Pinpoint the cell where the given text exists, returning its (X, Y) midpoint coordinate. 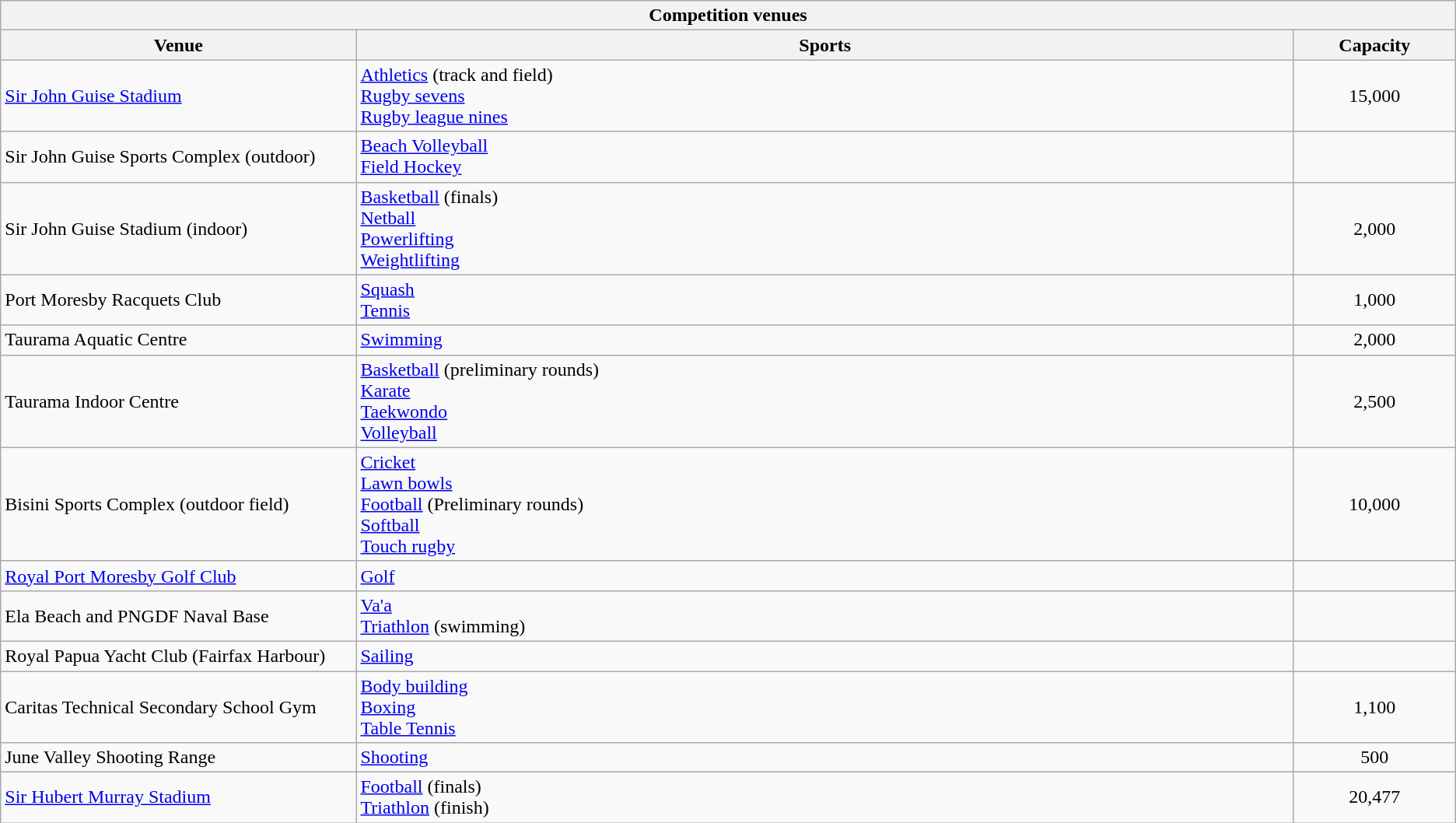
Sir John Guise Stadium (179, 96)
Golf (824, 576)
Body building Boxing Table Tennis (824, 706)
Caritas Technical Secondary School Gym (179, 706)
Capacity (1374, 45)
1,100 (1374, 706)
20,477 (1374, 798)
15,000 (1374, 96)
Va'a Triathlon (swimming) (824, 616)
500 (1374, 758)
Port Moresby Racquets Club (179, 300)
10,000 (1374, 504)
1,000 (1374, 300)
Sir Hubert Murray Stadium (179, 798)
Shooting (824, 758)
Football (finals) Triathlon (finish) (824, 798)
Athletics (track and field) Rugby sevens Rugby league nines (824, 96)
Basketball (finals) NetballPowerliftingWeightlifting (824, 229)
Sailing (824, 656)
Taurama Aquatic Centre (179, 340)
Sir John Guise Stadium (indoor) (179, 229)
2,500 (1374, 401)
Bisini Sports Complex (outdoor field) (179, 504)
Competition venues (728, 16)
Sir John Guise Sports Complex (outdoor) (179, 157)
Venue (179, 45)
Beach Volleyball Field Hockey (824, 157)
Ela Beach and PNGDF Naval Base (179, 616)
Royal Papua Yacht Club (Fairfax Harbour) (179, 656)
Taurama Indoor Centre (179, 401)
Sports (824, 45)
Swimming (824, 340)
Cricket Lawn bowls Football (Preliminary rounds) Softball Touch rugby (824, 504)
Royal Port Moresby Golf Club (179, 576)
Basketball (preliminary rounds) Karate Taekwondo Volleyball (824, 401)
Squash Tennis (824, 300)
June Valley Shooting Range (179, 758)
